Scan for the cell matching the given text and deliver its (X, Y) coordinate at center. 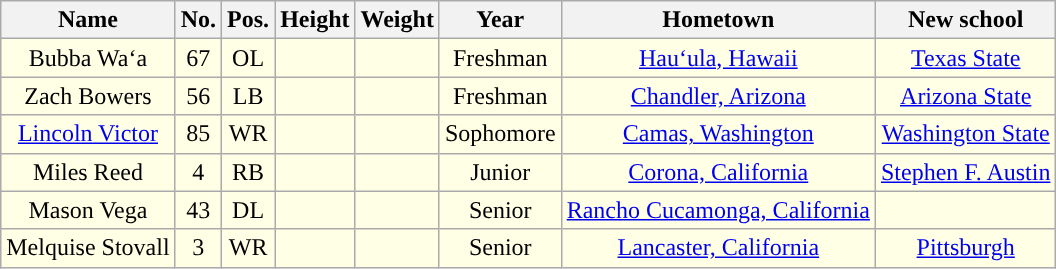
DL (248, 210)
RB (248, 172)
Pos. (248, 20)
Junior (500, 172)
Height (315, 20)
Sophomore (500, 134)
Lancaster, California (718, 248)
43 (198, 210)
Zach Bowers (88, 96)
Name (88, 20)
Texas State (965, 58)
3 (198, 248)
Washington State (965, 134)
Chandler, Arizona (718, 96)
4 (198, 172)
85 (198, 134)
Stephen F. Austin (965, 172)
OL (248, 58)
LB (248, 96)
Mason Vega (88, 210)
Melquise Stovall (88, 248)
Camas, Washington (718, 134)
New school (965, 20)
Lincoln Victor (88, 134)
Rancho Cucamonga, California (718, 210)
Weight (397, 20)
67 (198, 58)
Hometown (718, 20)
Year (500, 20)
Hauʻula, Hawaii (718, 58)
Corona, California (718, 172)
Miles Reed (88, 172)
No. (198, 20)
Pittsburgh (965, 248)
Bubba Waʻa (88, 58)
56 (198, 96)
Arizona State (965, 96)
